From the cell containing the given text, extract its center point as [x, y] coordinate. 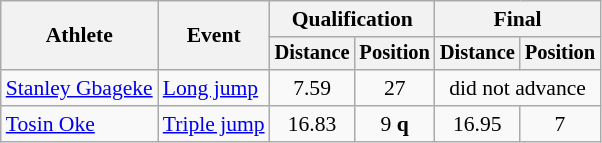
Athlete [80, 36]
9 q [395, 124]
Final [518, 19]
Qualification [352, 19]
Long jump [214, 88]
Tosin Oke [80, 124]
7.59 [312, 88]
16.95 [478, 124]
Event [214, 36]
27 [395, 88]
16.83 [312, 124]
Stanley Gbageke [80, 88]
Triple jump [214, 124]
7 [560, 124]
did not advance [518, 88]
